Determine the [x, y] coordinate at the center of the cell enclosing the given text.  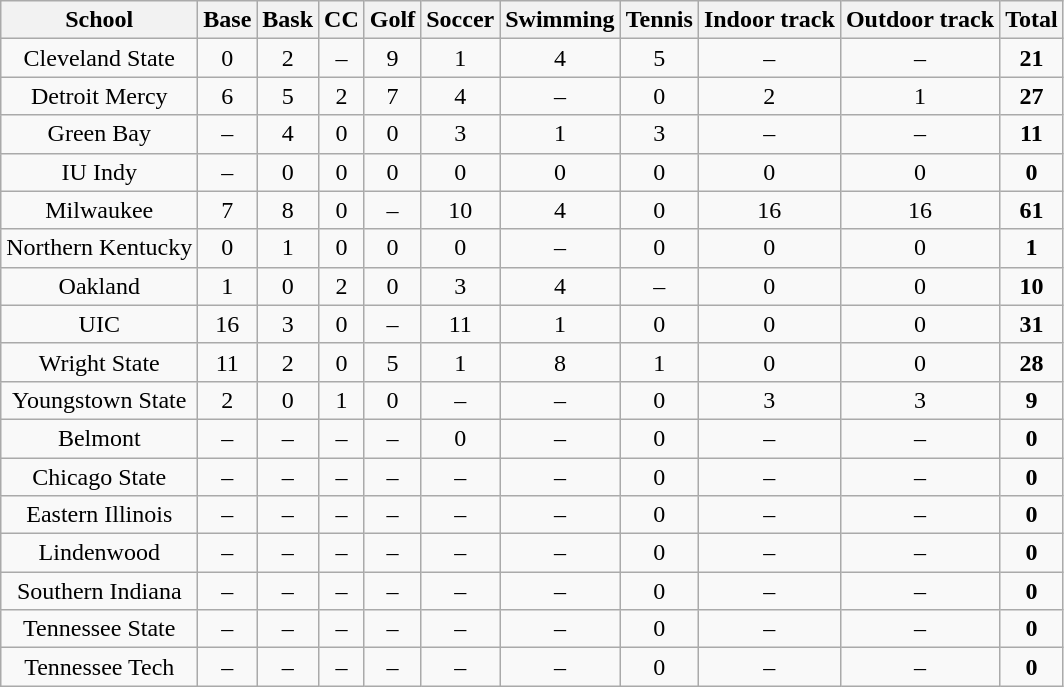
Soccer [460, 20]
6 [228, 96]
Outdoor track [920, 20]
Southern Indiana [100, 591]
Golf [392, 20]
Tennis [659, 20]
Chicago State [100, 477]
Detroit Mercy [100, 96]
31 [1032, 324]
27 [1032, 96]
Youngstown State [100, 400]
28 [1032, 362]
Tennessee Tech [100, 667]
UIC [100, 324]
Wright State [100, 362]
Cleveland State [100, 58]
IU Indy [100, 172]
Tennessee State [100, 629]
Indoor track [769, 20]
Northern Kentucky [100, 248]
21 [1032, 58]
Eastern Illinois [100, 515]
Total [1032, 20]
Green Bay [100, 134]
Swimming [560, 20]
Oakland [100, 286]
Belmont [100, 438]
Milwaukee [100, 210]
School [100, 20]
Base [228, 20]
CC [342, 20]
61 [1032, 210]
Lindenwood [100, 553]
Bask [288, 20]
